From the cell containing the given text, extract its center point as [X, Y] coordinate. 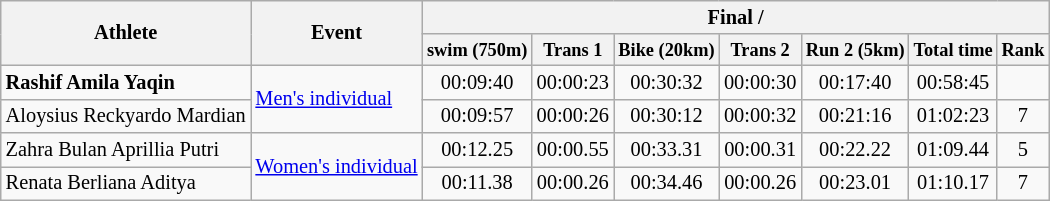
00:12.25 [478, 150]
Zahra Bulan Aprillia Putri [126, 150]
5 [1023, 150]
00:00.31 [760, 150]
00:58:45 [953, 82]
01:09.44 [953, 150]
00:00:26 [573, 116]
Renata Berliana Aditya [126, 183]
01:10.17 [953, 183]
00:11.38 [478, 183]
00:00:30 [760, 82]
00:30:32 [666, 82]
Aloysius Reckyardo Mardian [126, 116]
01:02:23 [953, 116]
Trans 1 [573, 50]
Men's individual [337, 98]
00:22.22 [855, 150]
Bike (20km) [666, 50]
Rank [1023, 50]
Final / [736, 17]
Total time [953, 50]
00:09:40 [478, 82]
Rashif Amila Yaqin [126, 82]
00:00:23 [573, 82]
swim (750m) [478, 50]
00:21:16 [855, 116]
Trans 2 [760, 50]
00:17:40 [855, 82]
00:00:32 [760, 116]
00:23.01 [855, 183]
00:33.31 [666, 150]
00:34.46 [666, 183]
00:30:12 [666, 116]
Athlete [126, 32]
Event [337, 32]
Run 2 (5km) [855, 50]
00:00.55 [573, 150]
00:09:57 [478, 116]
Women's individual [337, 166]
